Capture the cell that displays the provided text and extract its (X, Y) central coordinate. 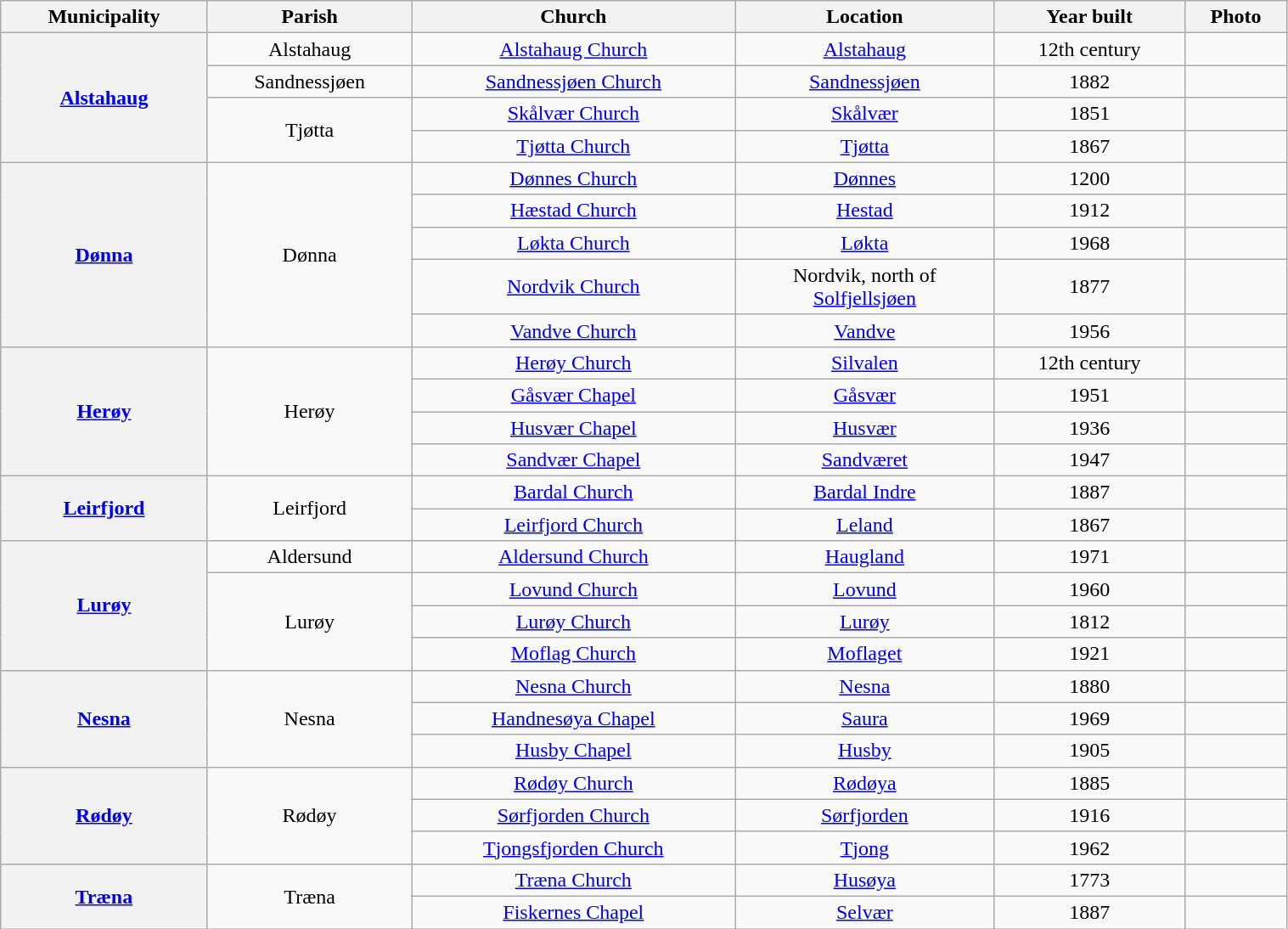
Selvær (865, 912)
Sandværet (865, 460)
Husøya (865, 880)
Leland (865, 525)
1877 (1089, 287)
Photo (1236, 17)
Tjøtta Church (573, 146)
Leirfjord Church (573, 525)
1905 (1089, 751)
Year built (1089, 17)
Aldersund (309, 557)
Aldersund Church (573, 557)
1851 (1089, 114)
1916 (1089, 815)
Herøy Church (573, 363)
Hæstad Church (573, 211)
1971 (1089, 557)
Skålvær (865, 114)
Vandve (865, 330)
Sørfjorden Church (573, 815)
Husvær Chapel (573, 427)
1882 (1089, 82)
Husby (865, 751)
Church (573, 17)
1956 (1089, 330)
Lovund Church (573, 589)
Træna Church (573, 880)
Dønnes Church (573, 178)
1936 (1089, 427)
1885 (1089, 783)
Nordvik, north ofSolfjellsjøen (865, 287)
Dønnes (865, 178)
1912 (1089, 211)
1812 (1089, 622)
Moflag Church (573, 654)
1969 (1089, 718)
Municipality (104, 17)
Skålvær Church (573, 114)
Silvalen (865, 363)
Løkta Church (573, 243)
Sandnessjøen Church (573, 82)
1951 (1089, 395)
Saura (865, 718)
Husby Chapel (573, 751)
Tjongsfjorden Church (573, 847)
Alstahaug Church (573, 49)
Sandvær Chapel (573, 460)
1880 (1089, 686)
Rødøya (865, 783)
Bardal Indre (865, 493)
Bardal Church (573, 493)
Nordvik Church (573, 287)
Lurøy Church (573, 622)
Moflaget (865, 654)
1921 (1089, 654)
Sørfjorden (865, 815)
Fiskernes Chapel (573, 912)
1968 (1089, 243)
1773 (1089, 880)
1962 (1089, 847)
Haugland (865, 557)
Løkta (865, 243)
Parish (309, 17)
Tjong (865, 847)
1960 (1089, 589)
Hestad (865, 211)
Vandve Church (573, 330)
Rødøy Church (573, 783)
Lovund (865, 589)
Handnesøya Chapel (573, 718)
Location (865, 17)
1947 (1089, 460)
Gåsvær Chapel (573, 395)
Gåsvær (865, 395)
Husvær (865, 427)
1200 (1089, 178)
Nesna Church (573, 686)
